Detect which cell encompasses the target text, then output its (X, Y) center coordinate. 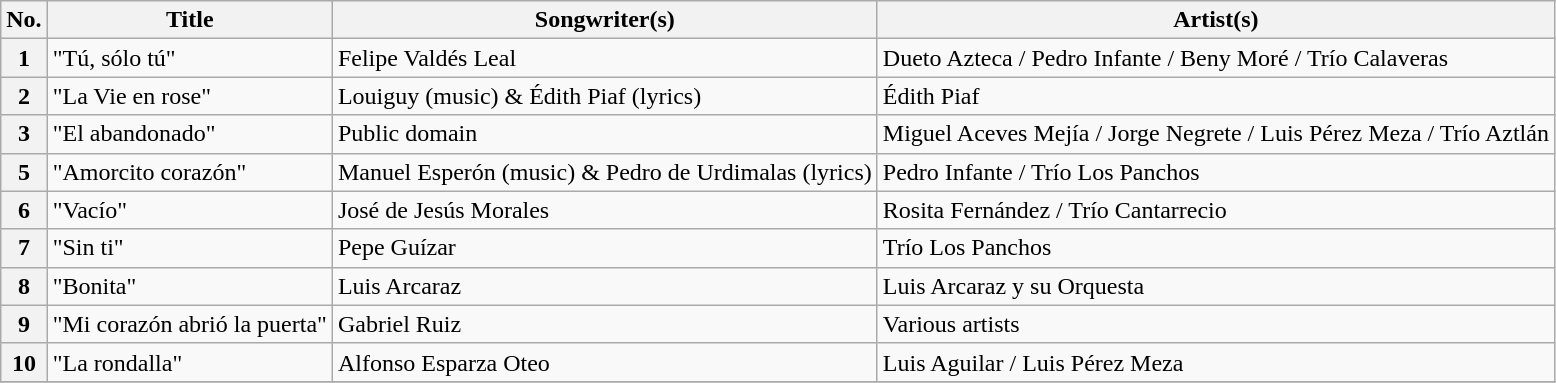
10 (24, 362)
1 (24, 58)
Luis Arcaraz (604, 286)
"Mi corazón abrió la puerta" (190, 324)
Title (190, 20)
Miguel Aceves Mejía / Jorge Negrete / Luis Pérez Meza / Trío Aztlán (1216, 134)
Édith Piaf (1216, 96)
"Vacío" (190, 210)
No. (24, 20)
"Tú, sólo tú" (190, 58)
9 (24, 324)
Trío Los Panchos (1216, 248)
Songwriter(s) (604, 20)
3 (24, 134)
Alfonso Esparza Oteo (604, 362)
"La rondalla" (190, 362)
Gabriel Ruiz (604, 324)
Manuel Esperón (music) & Pedro de Urdimalas (lyrics) (604, 172)
5 (24, 172)
2 (24, 96)
Various artists (1216, 324)
7 (24, 248)
José de Jesús Morales (604, 210)
8 (24, 286)
Dueto Azteca / Pedro Infante / Beny Moré / Trío Calaveras (1216, 58)
Artist(s) (1216, 20)
"Sin ti" (190, 248)
Louiguy (music) & Édith Piaf (lyrics) (604, 96)
Public domain (604, 134)
Pedro Infante / Trío Los Panchos (1216, 172)
Luis Aguilar / Luis Pérez Meza (1216, 362)
Rosita Fernández / Trío Cantarrecio (1216, 210)
Felipe Valdés Leal (604, 58)
"La Vie en rose" (190, 96)
6 (24, 210)
Pepe Guízar (604, 248)
"El abandonado" (190, 134)
"Amorcito corazón" (190, 172)
"Bonita" (190, 286)
Luis Arcaraz y su Orquesta (1216, 286)
